Detect which cell encompasses the target text, then output its [x, y] center coordinate. 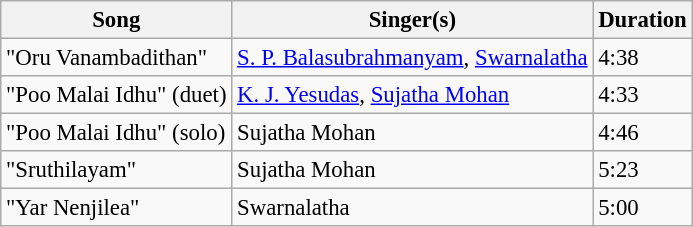
5:00 [642, 208]
"Yar Nenjilea" [116, 208]
Swarnalatha [412, 208]
Duration [642, 20]
K. J. Yesudas, Sujatha Mohan [412, 95]
Singer(s) [412, 20]
"Oru Vanambadithan" [116, 58]
4:33 [642, 95]
Song [116, 20]
5:23 [642, 170]
"Sruthilayam" [116, 170]
4:38 [642, 58]
4:46 [642, 133]
"Poo Malai Idhu" (duet) [116, 95]
"Poo Malai Idhu" (solo) [116, 133]
S. P. Balasubrahmanyam, Swarnalatha [412, 58]
